Extract the [x, y] coordinate from the center of the cell holding the provided text.  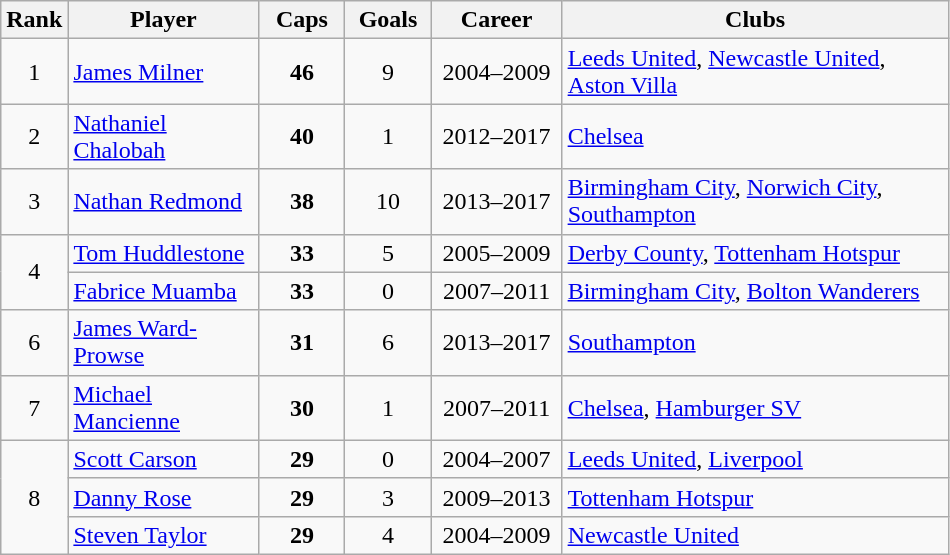
8 [34, 497]
30 [302, 408]
5 [388, 253]
Newcastle United [755, 535]
38 [302, 202]
10 [388, 202]
James Ward-Prowse [164, 342]
Chelsea, Hamburger SV [755, 408]
2005–2009 [496, 253]
Goals [388, 20]
Derby County, Tottenham Hotspur [755, 253]
Tottenham Hotspur [755, 497]
Player [164, 20]
Birmingham City, Bolton Wanderers [755, 291]
2 [34, 136]
Rank [34, 20]
Tom Huddlestone [164, 253]
40 [302, 136]
Birmingham City, Norwich City, Southampton [755, 202]
46 [302, 72]
Caps [302, 20]
2004–2007 [496, 459]
2012–2017 [496, 136]
Steven Taylor [164, 535]
Southampton [755, 342]
Career [496, 20]
Fabrice Muamba [164, 291]
31 [302, 342]
Clubs [755, 20]
James Milner [164, 72]
Nathan Redmond [164, 202]
Leeds United, Newcastle United, Aston Villa [755, 72]
9 [388, 72]
7 [34, 408]
Scott Carson [164, 459]
Danny Rose [164, 497]
Michael Mancienne [164, 408]
Leeds United, Liverpool [755, 459]
Nathaniel Chalobah [164, 136]
Chelsea [755, 136]
2009–2013 [496, 497]
